Identify which cell holds the provided text, then report its (x, y) central coordinate. 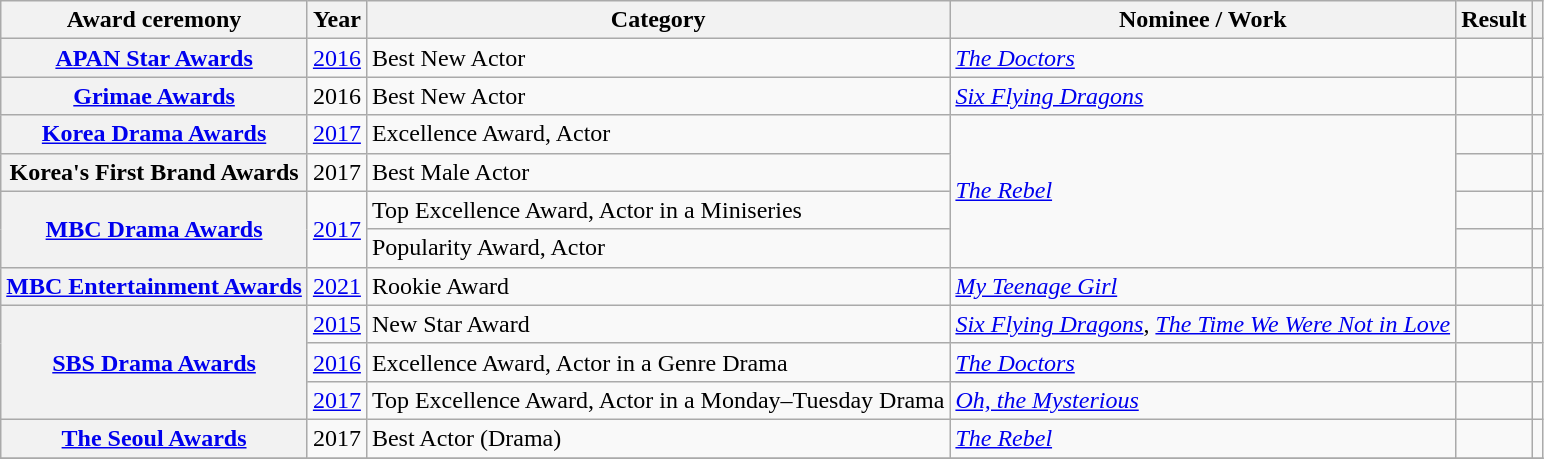
Best Male Actor (658, 172)
Year (336, 20)
2021 (336, 286)
Excellence Award, Actor (658, 134)
Category (658, 20)
Top Excellence Award, Actor in a Monday–Tuesday Drama (658, 400)
MBC Drama Awards (154, 229)
Top Excellence Award, Actor in a Miniseries (658, 210)
SBS Drama Awards (154, 362)
My Teenage Girl (1203, 286)
Popularity Award, Actor (658, 248)
Korea's First Brand Awards (154, 172)
Award ceremony (154, 20)
Oh, the Mysterious (1203, 400)
Rookie Award (658, 286)
Nominee / Work (1203, 20)
New Star Award (658, 324)
Best Actor (Drama) (658, 438)
Six Flying Dragons, The Time We Were Not in Love (1203, 324)
Six Flying Dragons (1203, 96)
Grimae Awards (154, 96)
MBC Entertainment Awards (154, 286)
Korea Drama Awards (154, 134)
The Seoul Awards (154, 438)
Result (1494, 20)
APAN Star Awards (154, 58)
2015 (336, 324)
Excellence Award, Actor in a Genre Drama (658, 362)
